Detect which cell encompasses the target text, then output its (x, y) center coordinate. 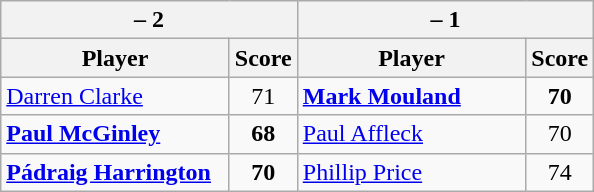
Paul Affleck (412, 134)
Paul McGinley (116, 134)
– 1 (446, 20)
71 (263, 96)
– 2 (150, 20)
Pádraig Harrington (116, 172)
Phillip Price (412, 172)
Darren Clarke (116, 96)
74 (560, 172)
68 (263, 134)
Mark Mouland (412, 96)
